Pinpoint the cell where the given text exists, returning its [x, y] midpoint coordinate. 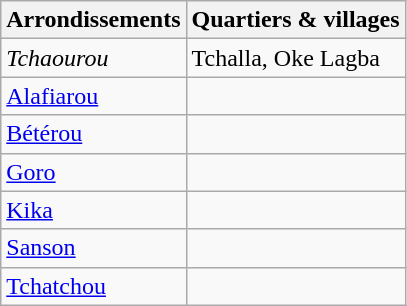
Kika [94, 210]
Tchalla, Oke Lagba [296, 58]
Quartiers & villages [296, 20]
Sanson [94, 248]
Tchatchou [94, 286]
Arrondissements [94, 20]
Alafiarou [94, 96]
Bétérou [94, 134]
Tchaourou [94, 58]
Goro [94, 172]
